Capture the cell that displays the provided text and extract its (X, Y) central coordinate. 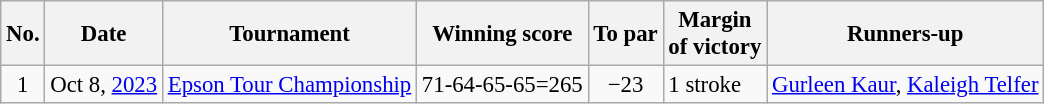
Date (104, 34)
Gurleen Kaur, Kaleigh Telfer (906, 85)
Tournament (289, 34)
No. (23, 34)
To par (626, 34)
1 (23, 85)
Epson Tour Championship (289, 85)
1 stroke (715, 85)
−23 (626, 85)
Oct 8, 2023 (104, 85)
Winning score (503, 34)
71-64-65-65=265 (503, 85)
Marginof victory (715, 34)
Runners-up (906, 34)
